Determine the (X, Y) coordinate at the center of the cell enclosing the given text.  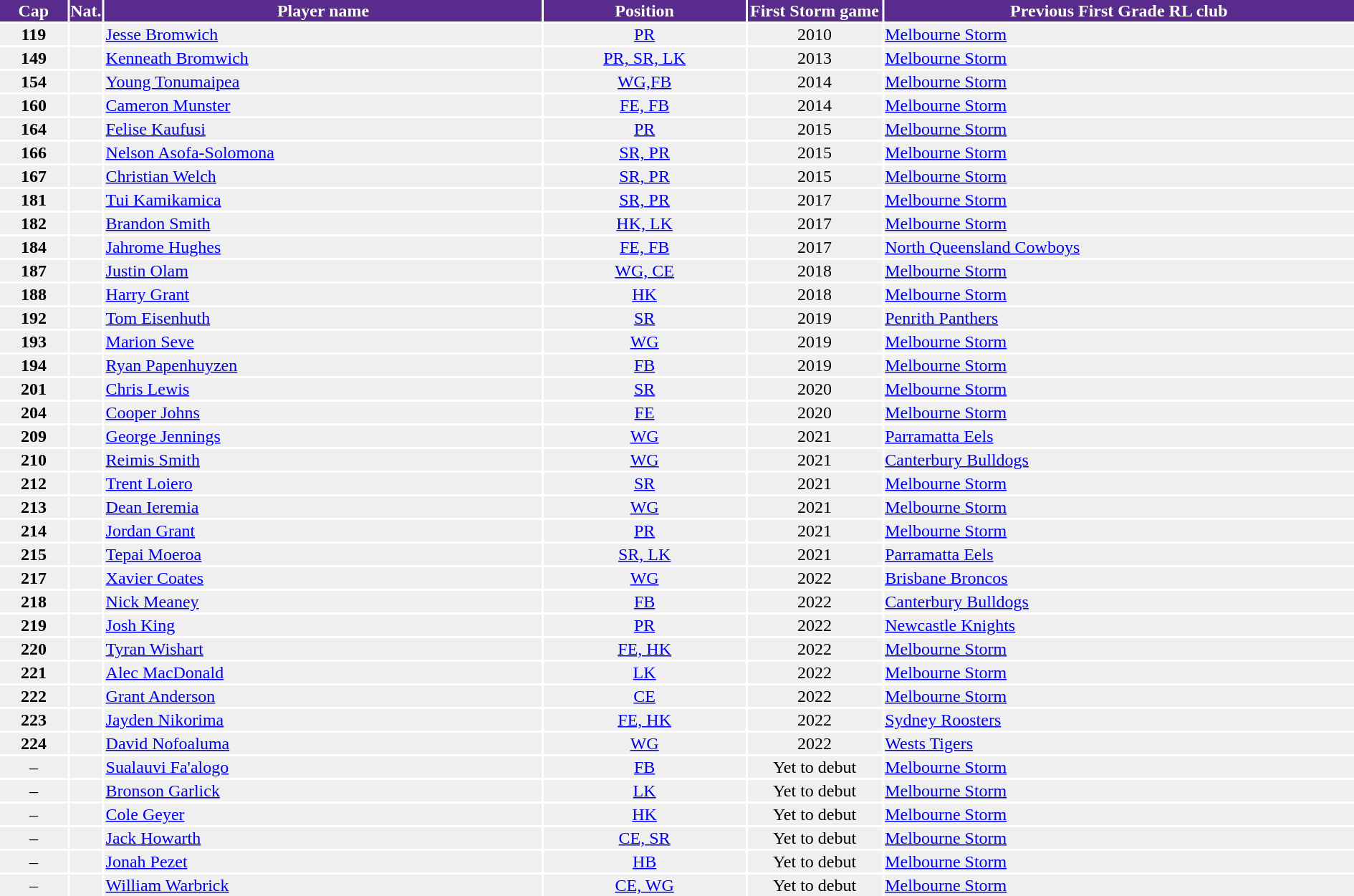
Nat. (86, 11)
Ryan Papenhuyzen (323, 365)
187 (34, 271)
Trent Loiero (323, 483)
Wests Tigers (1119, 743)
PR, SR, LK (645, 58)
Bronson Garlick (323, 791)
Player name (323, 11)
David Nofoaluma (323, 743)
220 (34, 649)
Penrith Panthers (1119, 318)
2010 (815, 34)
221 (34, 673)
181 (34, 200)
Jack Howarth (323, 838)
Alec MacDonald (323, 673)
FE (645, 413)
Tom Eisenhuth (323, 318)
Jonah Pezet (323, 862)
WG,FB (645, 82)
CE, SR (645, 838)
Harry Grant (323, 294)
Sualauvi Fa'alogo (323, 767)
192 (34, 318)
217 (34, 578)
CE, WG (645, 885)
Dean Ieremia (323, 507)
WG, CE (645, 271)
167 (34, 176)
210 (34, 460)
Cooper Johns (323, 413)
Jahrome Hughes (323, 247)
Nelson Asofa-Solomona (323, 153)
182 (34, 223)
Position (645, 11)
219 (34, 625)
Nick Meaney (323, 602)
Previous First Grade RL club (1119, 11)
Justin Olam (323, 271)
North Queensland Cowboys (1119, 247)
Reimis Smith (323, 460)
Brisbane Broncos (1119, 578)
218 (34, 602)
184 (34, 247)
214 (34, 531)
Kenneath Bromwich (323, 58)
188 (34, 294)
193 (34, 342)
Jesse Bromwich (323, 34)
204 (34, 413)
Marion Seve (323, 342)
William Warbrick (323, 885)
209 (34, 436)
CE (645, 696)
Cap (34, 11)
223 (34, 720)
224 (34, 743)
119 (34, 34)
215 (34, 554)
Grant Anderson (323, 696)
222 (34, 696)
Xavier Coates (323, 578)
Jordan Grant (323, 531)
Newcastle Knights (1119, 625)
164 (34, 129)
SR, LK (645, 554)
Sydney Roosters (1119, 720)
Christian Welch (323, 176)
154 (34, 82)
HB (645, 862)
HK, LK (645, 223)
213 (34, 507)
Josh King (323, 625)
166 (34, 153)
Jayden Nikorima (323, 720)
Tepai Moeroa (323, 554)
2013 (815, 58)
Felise Kaufusi (323, 129)
194 (34, 365)
George Jennings (323, 436)
212 (34, 483)
First Storm game (815, 11)
149 (34, 58)
160 (34, 105)
Young Tonumaipea (323, 82)
Tui Kamikamica (323, 200)
Brandon Smith (323, 223)
Cameron Munster (323, 105)
Chris Lewis (323, 389)
Tyran Wishart (323, 649)
Cole Geyer (323, 814)
201 (34, 389)
